Return [X, Y] of the center of cell containing provided text 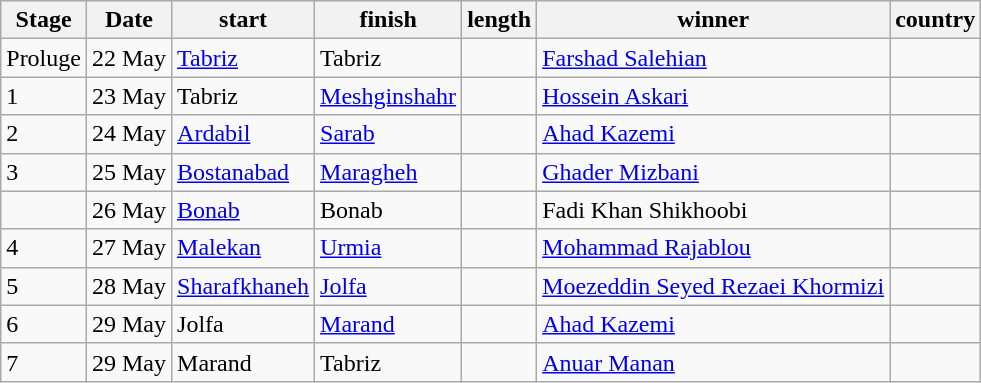
Urmia [388, 248]
Maragheh [388, 172]
Date [128, 20]
Mohammad Rajablou [714, 248]
3 [44, 172]
22 May [128, 58]
1 [44, 96]
Ardabil [244, 134]
26 May [128, 210]
27 May [128, 248]
7 [44, 362]
23 May [128, 96]
finish [388, 20]
winner [714, 20]
Sarab [388, 134]
Farshad Salehian [714, 58]
country [936, 20]
start [244, 20]
Anuar Manan [714, 362]
28 May [128, 286]
Bostanabad [244, 172]
Proluge [44, 58]
Hossein Askari [714, 96]
length [500, 20]
Stage [44, 20]
6 [44, 324]
Sharafkhaneh [244, 286]
24 May [128, 134]
4 [44, 248]
Ghader Mizbani [714, 172]
Meshginshahr [388, 96]
Fadi Khan Shikhoobi [714, 210]
Malekan [244, 248]
25 May [128, 172]
2 [44, 134]
5 [44, 286]
Moezeddin Seyed Rezaei Khormizi [714, 286]
